Capture the cell that displays the provided text and extract its [x, y] central coordinate. 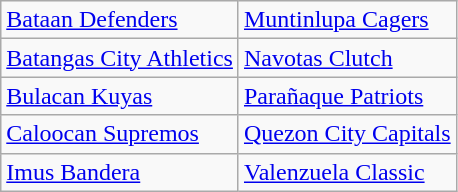
Bataan Defenders [120, 20]
Bulacan Kuyas [120, 96]
Muntinlupa Cagers [347, 20]
Valenzuela Classic [347, 172]
Navotas Clutch [347, 58]
Caloocan Supremos [120, 134]
Batangas City Athletics [120, 58]
Quezon City Capitals [347, 134]
Imus Bandera [120, 172]
Parañaque Patriots [347, 96]
